Scan for the cell matching the given text and deliver its (x, y) coordinate at center. 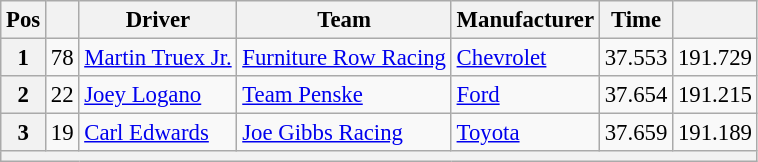
Pos (24, 20)
191.729 (716, 58)
37.659 (636, 133)
Toyota (525, 133)
Joe Gibbs Racing (344, 133)
2 (24, 95)
Team Penske (344, 95)
37.553 (636, 58)
22 (62, 95)
Ford (525, 95)
37.654 (636, 95)
Joey Logano (158, 95)
Martin Truex Jr. (158, 58)
Time (636, 20)
Carl Edwards (158, 133)
Team (344, 20)
Furniture Row Racing (344, 58)
19 (62, 133)
Driver (158, 20)
Chevrolet (525, 58)
3 (24, 133)
Manufacturer (525, 20)
1 (24, 58)
191.215 (716, 95)
78 (62, 58)
191.189 (716, 133)
